For the text-containing cell, return its midpoint in (X, Y) coordinate format. 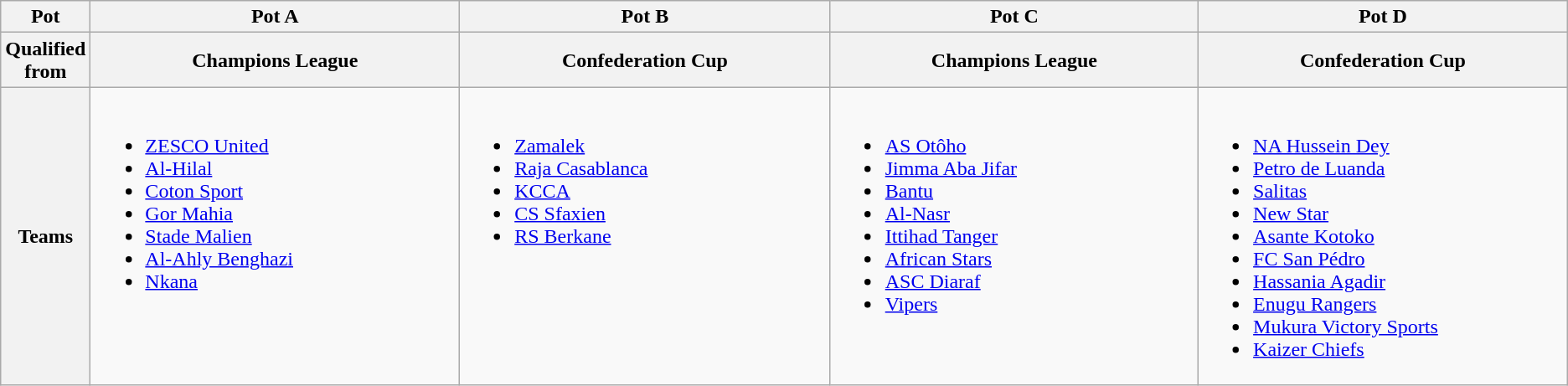
Pot B (645, 17)
Zamalek Raja Casablanca KCCA CS Sfaxien RS Berkane (645, 236)
Qualified from (45, 60)
Pot (45, 17)
ZESCO United Al-Hilal Coton Sport Gor Mahia Stade Malien Al-Ahly Benghazi Nkana (275, 236)
NA Hussein Dey Petro de Luanda Salitas New Star Asante Kotoko FC San Pédro Hassania Agadir Enugu Rangers Mukura Victory Sports Kaizer Chiefs (1384, 236)
Teams (45, 236)
AS Otôho Jimma Aba Jifar Bantu Al-Nasr Ittihad Tanger African Stars ASC Diaraf Vipers (1014, 236)
Pot D (1384, 17)
Pot C (1014, 17)
Pot A (275, 17)
